Detect which cell encompasses the target text, then output its [X, Y] center coordinate. 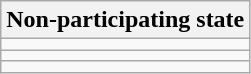
Non-participating state [126, 20]
